Pinpoint the cell where the given text exists, returning its [x, y] midpoint coordinate. 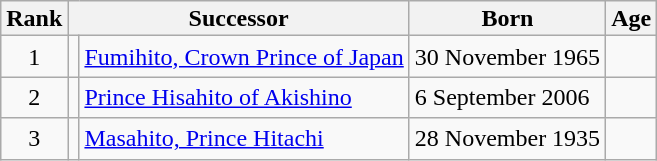
Born [507, 18]
Prince Hisahito of Akishino [244, 98]
6 September 2006 [507, 98]
Successor [238, 18]
2 [34, 98]
Rank [34, 18]
3 [34, 138]
28 November 1935 [507, 138]
Age [632, 18]
Fumihito, Crown Prince of Japan [244, 56]
30 November 1965 [507, 56]
Masahito, Prince Hitachi [244, 138]
1 [34, 56]
